Provide the [x, y] coordinate of the cell's center where the given text is located.  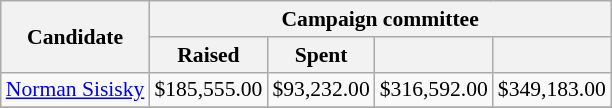
$349,183.00 [552, 90]
Campaign committee [380, 19]
Spent [320, 55]
Candidate [76, 36]
Raised [208, 55]
$185,555.00 [208, 90]
$316,592.00 [434, 90]
Norman Sisisky [76, 90]
$93,232.00 [320, 90]
